Scan for the cell matching the given text and deliver its (x, y) coordinate at center. 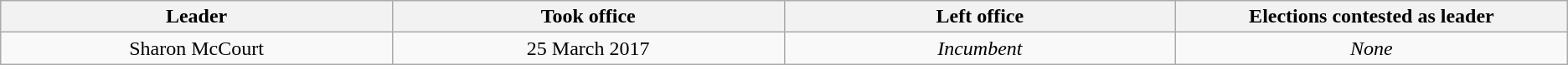
None (1372, 48)
25 March 2017 (588, 48)
Left office (980, 17)
Took office (588, 17)
Leader (197, 17)
Incumbent (980, 48)
Elections contested as leader (1372, 17)
Sharon McCourt (197, 48)
